For the text-containing cell, return its midpoint in [x, y] coordinate format. 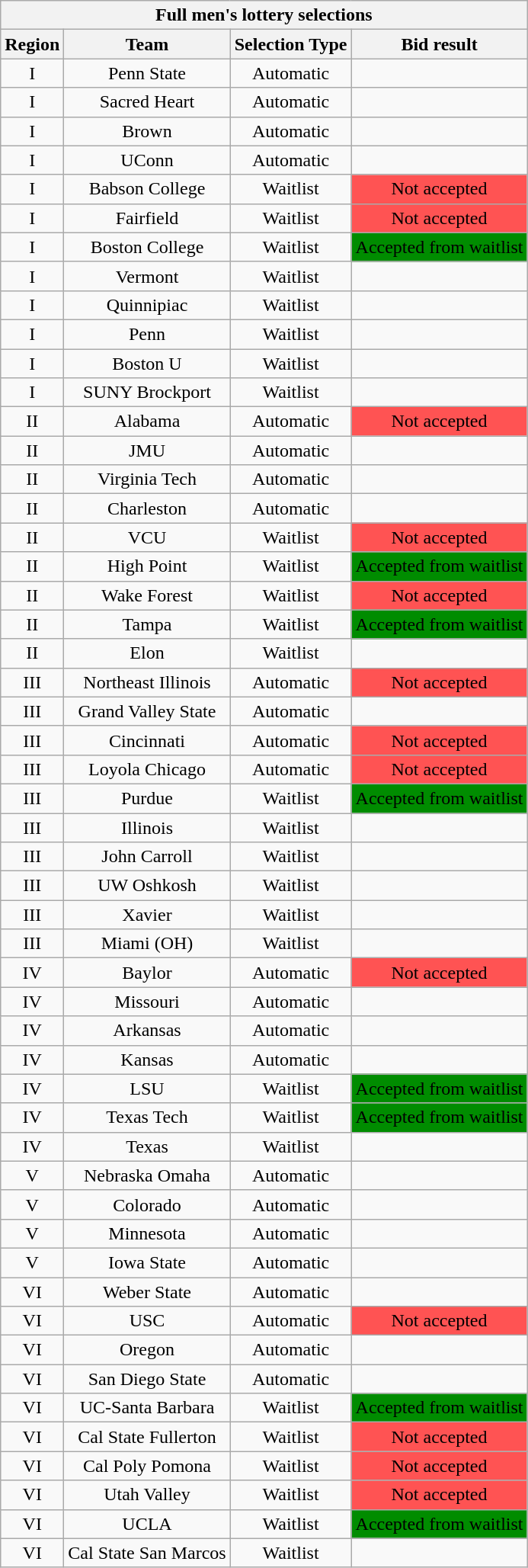
Virginia Tech [147, 479]
Tampa [147, 624]
USC [147, 1321]
Illinois [147, 827]
Northeast Illinois [147, 682]
Team [147, 44]
Vermont [147, 276]
Cal State San Marcos [147, 1553]
JMU [147, 451]
Brown [147, 131]
UC-Santa Barbara [147, 1408]
Babson College [147, 189]
Elon [147, 653]
Wake Forest [147, 595]
Full men's lottery selections [264, 15]
Miami (OH) [147, 944]
Charleston [147, 508]
San Diego State [147, 1379]
Alabama [147, 422]
Cincinnati [147, 740]
Purdue [147, 798]
Penn State [147, 73]
UW Oshkosh [147, 886]
Colorado [147, 1204]
UConn [147, 160]
Xavier [147, 915]
Iowa State [147, 1262]
Penn [147, 334]
Region [32, 44]
Boston U [147, 364]
Kansas [147, 1060]
Fairfield [147, 218]
Weber State [147, 1292]
Missouri [147, 1002]
Texas Tech [147, 1117]
Selection Type [291, 44]
Boston College [147, 247]
Cal Poly Pomona [147, 1466]
Cal State Fullerton [147, 1437]
Baylor [147, 973]
LSU [147, 1089]
VCU [147, 537]
High Point [147, 566]
Arkansas [147, 1031]
Minnesota [147, 1233]
Sacred Heart [147, 102]
Texas [147, 1146]
John Carroll [147, 857]
Oregon [147, 1350]
Loyola Chicago [147, 769]
Quinnipiac [147, 305]
Nebraska Omaha [147, 1175]
SUNY Brockport [147, 393]
UCLA [147, 1524]
Grand Valley State [147, 711]
Utah Valley [147, 1495]
Bid result [439, 44]
